Output the [X, Y] coordinate of the center of the cell containing the given text.  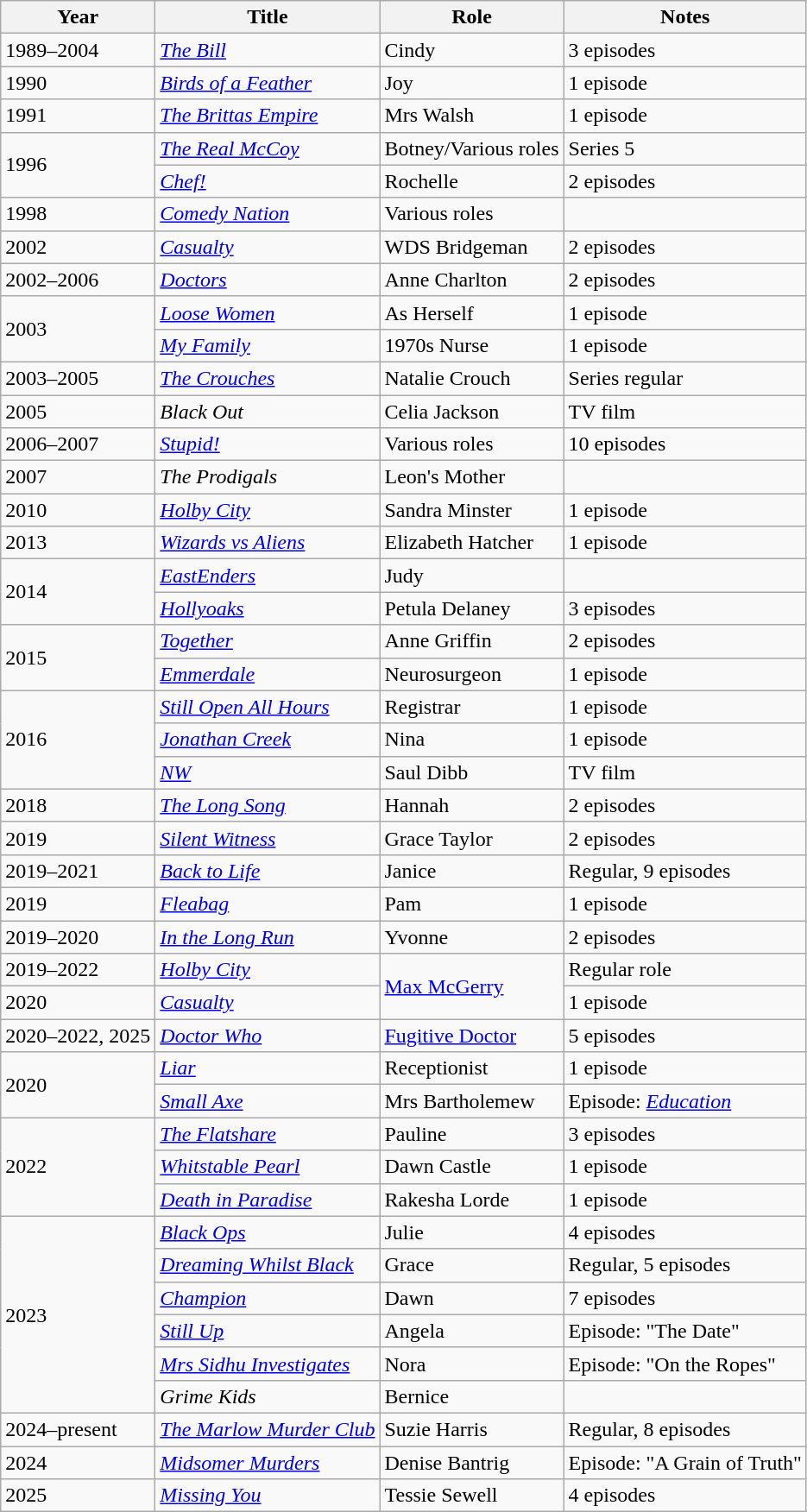
Regular, 5 episodes [685, 1265]
Nora [471, 1364]
2003–2005 [78, 378]
Botney/Various roles [471, 148]
Champion [268, 1298]
Pam [471, 904]
2010 [78, 510]
2018 [78, 805]
Regular, 8 episodes [685, 1429]
Hannah [471, 805]
1970s Nurse [471, 345]
Still Up [268, 1331]
Cindy [471, 50]
1991 [78, 116]
Receptionist [471, 1068]
2007 [78, 477]
The Prodigals [268, 477]
Max McGerry [471, 986]
The Crouches [268, 378]
Neurosurgeon [471, 674]
Dawn [471, 1298]
2019–2022 [78, 970]
Grace Taylor [471, 838]
Yvonne [471, 936]
7 episodes [685, 1298]
Rochelle [471, 181]
Saul Dibb [471, 772]
Leon's Mother [471, 477]
Pauline [471, 1134]
Julie [471, 1232]
Regular role [685, 970]
Dawn Castle [471, 1167]
Liar [268, 1068]
The Bill [268, 50]
Stupid! [268, 444]
Bernice [471, 1396]
Grime Kids [268, 1396]
2022 [78, 1167]
Fleabag [268, 904]
Midsomer Murders [268, 1463]
2019–2021 [78, 871]
2024–present [78, 1429]
Suzie Harris [471, 1429]
Regular, 9 episodes [685, 871]
Silent Witness [268, 838]
Grace [471, 1265]
Petula Delaney [471, 608]
Anne Griffin [471, 641]
Missing You [268, 1496]
Celia Jackson [471, 412]
Sandra Minster [471, 510]
Series regular [685, 378]
Mrs Walsh [471, 116]
Emmerdale [268, 674]
1989–2004 [78, 50]
EastEnders [268, 576]
Year [78, 17]
Hollyoaks [268, 608]
Mrs Bartholemew [471, 1101]
Doctor Who [268, 1036]
Death in Paradise [268, 1200]
Mrs Sidhu Investigates [268, 1364]
The Real McCoy [268, 148]
Janice [471, 871]
Episode: Education [685, 1101]
1990 [78, 83]
Natalie Crouch [471, 378]
Back to Life [268, 871]
Registrar [471, 707]
The Long Song [268, 805]
Series 5 [685, 148]
Together [268, 641]
2023 [78, 1314]
5 episodes [685, 1036]
Fugitive Doctor [471, 1036]
Black Ops [268, 1232]
2015 [78, 658]
Nina [471, 740]
As Herself [471, 312]
The Brittas Empire [268, 116]
My Family [268, 345]
Denise Bantrig [471, 1463]
Episode: "On the Ropes" [685, 1364]
2025 [78, 1496]
Chef! [268, 181]
Black Out [268, 412]
Joy [471, 83]
2014 [78, 592]
The Marlow Murder Club [268, 1429]
2006–2007 [78, 444]
10 episodes [685, 444]
2019–2020 [78, 936]
Judy [471, 576]
Doctors [268, 280]
Birds of a Feather [268, 83]
2020–2022, 2025 [78, 1036]
Role [471, 17]
2024 [78, 1463]
2002 [78, 247]
2016 [78, 740]
Still Open All Hours [268, 707]
Notes [685, 17]
Rakesha Lorde [471, 1200]
NW [268, 772]
2013 [78, 543]
Angela [471, 1331]
Elizabeth Hatcher [471, 543]
1998 [78, 214]
Title [268, 17]
Anne Charlton [471, 280]
2002–2006 [78, 280]
WDS Bridgeman [471, 247]
Tessie Sewell [471, 1496]
Comedy Nation [268, 214]
Dreaming Whilst Black [268, 1265]
Small Axe [268, 1101]
Episode: "The Date" [685, 1331]
Whitstable Pearl [268, 1167]
2005 [78, 412]
Jonathan Creek [268, 740]
1996 [78, 165]
The Flatshare [268, 1134]
2003 [78, 329]
Wizards vs Aliens [268, 543]
Loose Women [268, 312]
In the Long Run [268, 936]
Episode: "A Grain of Truth" [685, 1463]
